Output the [x, y] coordinate of the center of the cell containing the given text.  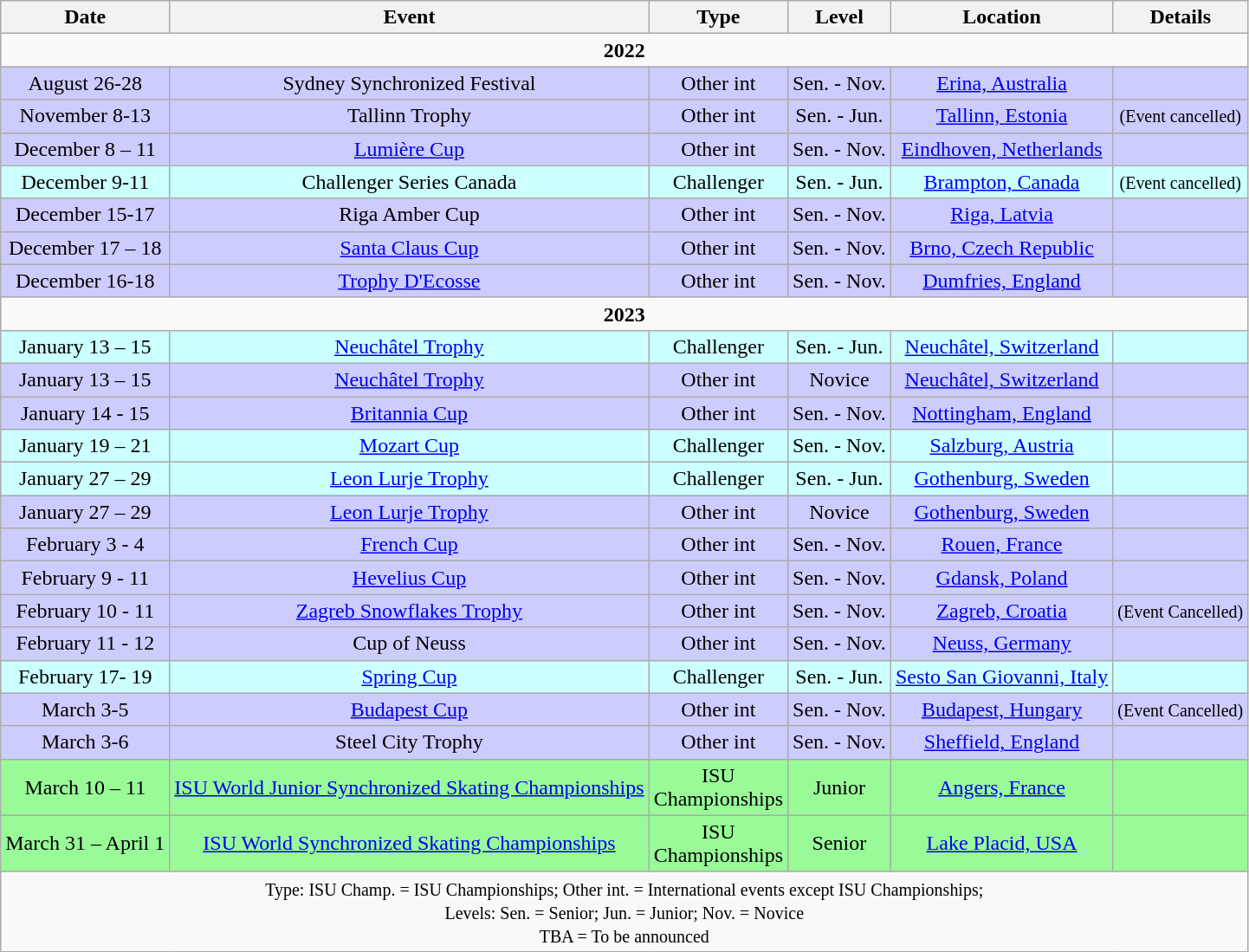
Spring Cup [409, 677]
Sheffield, England [1001, 742]
Mozart Cup [409, 446]
February 11 - 12 [85, 644]
Tallinn Trophy [409, 116]
2022 [624, 50]
February 17- 19 [85, 677]
February 9 - 11 [85, 578]
March 3-5 [85, 709]
Zagreb Snowflakes Trophy [409, 611]
Location [1001, 17]
Dumfries, England [1001, 281]
February 10 - 11 [85, 611]
Rouen, France [1001, 545]
Riga Amber Cup [409, 215]
Junior [840, 787]
Level [840, 17]
ISU World Synchronized Skating Championships [409, 844]
December 15-17 [85, 215]
Angers, France [1001, 787]
March 10 – 11 [85, 787]
Senior [840, 844]
ISU World Junior Synchronized Skating Championships [409, 787]
March 31 – April 1 [85, 844]
Santa Claus Cup [409, 248]
Hevelius Cup [409, 578]
Gdansk, Poland [1001, 578]
Lake Placid, USA [1001, 844]
December 17 – 18 [85, 248]
Sydney Synchronized Festival [409, 83]
Brno, Czech Republic [1001, 248]
Salzburg, Austria [1001, 446]
French Cup [409, 545]
Nottingham, England [1001, 413]
December 9-11 [85, 182]
January 19 – 21 [85, 446]
Sesto San Giovanni, Italy [1001, 677]
Zagreb, Croatia [1001, 611]
Eindhoven, Netherlands [1001, 149]
Riga, Latvia [1001, 215]
Type [718, 17]
Erina, Australia [1001, 83]
Details [1181, 17]
December 8 – 11 [85, 149]
March 3-6 [85, 742]
Lumière Cup [409, 149]
Budapest, Hungary [1001, 709]
February 3 - 4 [85, 545]
August 26-28 [85, 83]
Challenger Series Canada [409, 182]
December 16-18 [85, 281]
Budapest Cup [409, 709]
Tallinn, Estonia [1001, 116]
2023 [624, 314]
November 8-13 [85, 116]
Date [85, 17]
Steel City Trophy [409, 742]
Trophy D'Ecosse [409, 281]
Brampton, Canada [1001, 182]
January 14 - 15 [85, 413]
Britannia Cup [409, 413]
Event [409, 17]
Neuss, Germany [1001, 644]
Cup of Neuss [409, 644]
